Pinpoint the cell where the given text exists, returning its (x, y) midpoint coordinate. 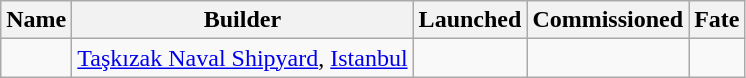
Name (36, 20)
Launched (470, 20)
Builder (242, 20)
Commissioned (608, 20)
Fate (717, 20)
Taşkızak Naval Shipyard, Istanbul (242, 58)
